Scan for the cell matching the given text and deliver its (x, y) coordinate at center. 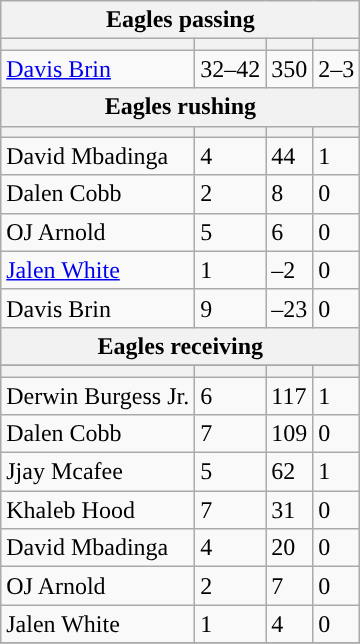
2–3 (336, 69)
109 (290, 434)
350 (290, 69)
31 (290, 510)
–23 (290, 308)
44 (290, 156)
Derwin Burgess Jr. (98, 395)
Khaleb Hood (98, 510)
–2 (290, 270)
20 (290, 548)
62 (290, 472)
Eagles rushing (180, 107)
Eagles receiving (180, 346)
Jjay Mcafee (98, 472)
117 (290, 395)
Eagles passing (180, 20)
8 (290, 194)
32–42 (230, 69)
9 (230, 308)
